Scan for the cell matching the given text and deliver its [X, Y] coordinate at center. 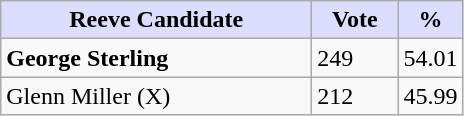
45.99 [430, 96]
Reeve Candidate [156, 20]
Vote [355, 20]
212 [355, 96]
% [430, 20]
249 [355, 58]
Glenn Miller (X) [156, 96]
George Sterling [156, 58]
54.01 [430, 58]
